From the cell containing the given text, extract its center point as [x, y] coordinate. 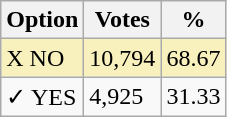
10,794 [122, 58]
68.67 [194, 58]
✓ YES [42, 97]
Option [42, 20]
X NO [42, 58]
31.33 [194, 97]
% [194, 20]
4,925 [122, 97]
Votes [122, 20]
